From the cell containing the given text, extract its center point as (X, Y) coordinate. 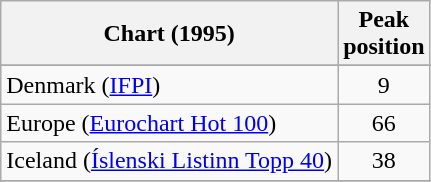
38 (384, 161)
Chart (1995) (170, 34)
Iceland (Íslenski Listinn Topp 40) (170, 161)
66 (384, 123)
Europe (Eurochart Hot 100) (170, 123)
Denmark (IFPI) (170, 85)
9 (384, 85)
Peakposition (384, 34)
